Detect which cell encompasses the target text, then output its (x, y) center coordinate. 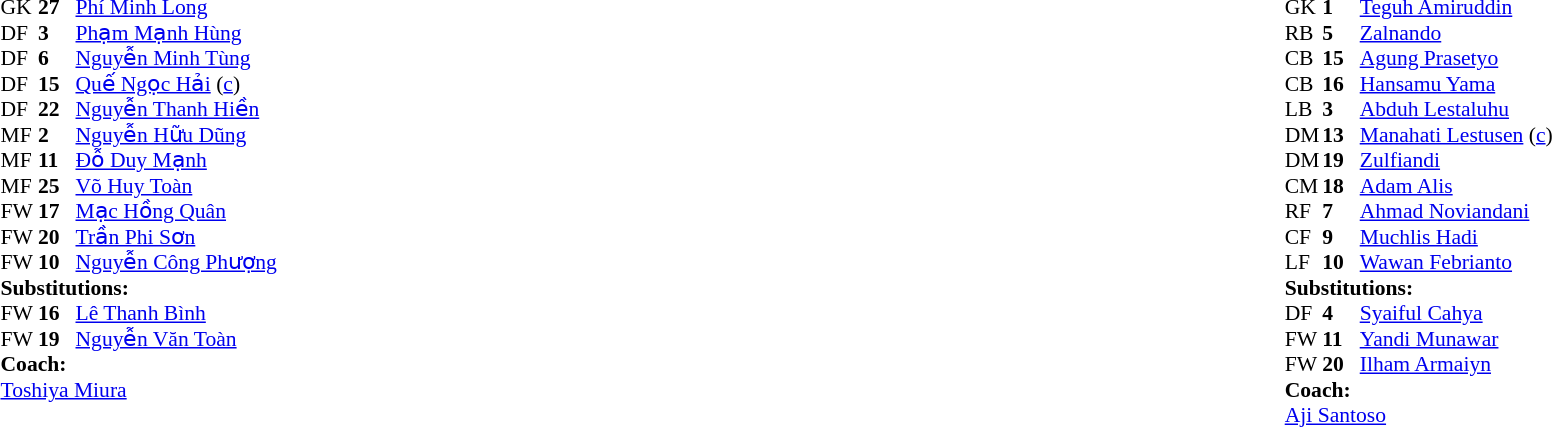
Substitutions: (138, 288)
Nguyễn Hữu Dũng (176, 135)
5 (1341, 33)
LF (1304, 263)
Nguyễn Minh Tùng (176, 59)
Võ Huy Toàn (176, 186)
Phạm Mạnh Hùng (176, 33)
Quế Ngọc Hải (c) (176, 84)
Nguyễn Văn Toàn (176, 339)
LB (1304, 109)
Nguyễn Thanh Hiền (176, 109)
17 (57, 211)
Mạc Hồng Quân (176, 211)
CF (1304, 237)
13 (1341, 135)
Toshiya Miura (138, 390)
Trần Phi Sơn (176, 237)
18 (1341, 186)
22 (57, 109)
RB (1304, 33)
Coach: (138, 365)
9 (1341, 237)
Lê Thanh Bình (176, 313)
2 (57, 135)
Nguyễn Công Phượng (176, 263)
Đỗ Duy Mạnh (176, 161)
4 (1341, 313)
CM (1304, 186)
7 (1341, 211)
6 (57, 59)
RF (1304, 211)
25 (57, 186)
